Find where the given text appears and provide that cell's center as (X, Y) coordinate. 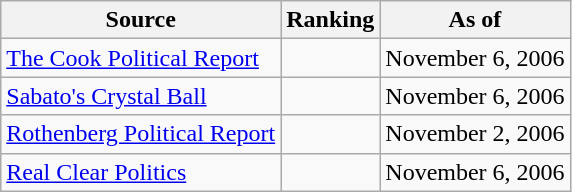
Ranking (330, 20)
November 2, 2006 (475, 134)
Sabato's Crystal Ball (141, 96)
As of (475, 20)
The Cook Political Report (141, 58)
Source (141, 20)
Rothenberg Political Report (141, 134)
Real Clear Politics (141, 172)
